Pinpoint the cell where the given text exists, returning its (x, y) midpoint coordinate. 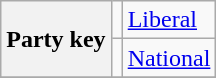
Liberal (169, 20)
Party key (56, 39)
National (169, 58)
